Identify which cell holds the provided text, then report its (X, Y) central coordinate. 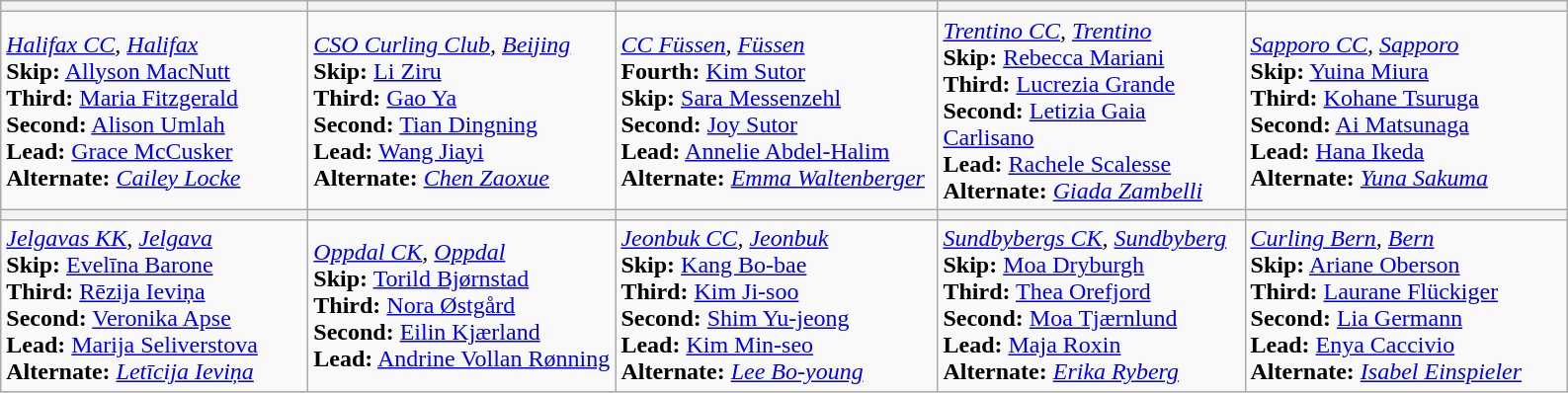
CC Füssen, FüssenFourth: Kim Sutor Skip: Sara Messenzehl Second: Joy Sutor Lead: Annelie Abdel-Halim Alternate: Emma Waltenberger (777, 111)
Sapporo CC, SapporoSkip: Yuina Miura Third: Kohane Tsuruga Second: Ai Matsunaga Lead: Hana Ikeda Alternate: Yuna Sakuma (1406, 111)
Sundbybergs CK, SundbybergSkip: Moa Dryburgh Third: Thea Orefjord Second: Moa Tjærnlund Lead: Maja Roxin Alternate: Erika Ryberg (1091, 306)
Jeonbuk CC, JeonbukSkip: Kang Bo-bae Third: Kim Ji-soo Second: Shim Yu-jeong Lead: Kim Min-seo Alternate: Lee Bo-young (777, 306)
Halifax CC, HalifaxSkip: Allyson MacNutt Third: Maria Fitzgerald Second: Alison Umlah Lead: Grace McCusker Alternate: Cailey Locke (154, 111)
Jelgavas KK, JelgavaSkip: Evelīna Barone Third: Rēzija Ieviņa Second: Veronika Apse Lead: Marija Seliverstova Alternate: Letīcija Ieviņa (154, 306)
Trentino CC, TrentinoSkip: Rebecca Mariani Third: Lucrezia Grande Second: Letizia Gaia Carlisano Lead: Rachele Scalesse Alternate: Giada Zambelli (1091, 111)
Curling Bern, BernSkip: Ariane Oberson Third: Laurane Flückiger Second: Lia Germann Lead: Enya Caccivio Alternate: Isabel Einspieler (1406, 306)
Oppdal CK, OppdalSkip: Torild Bjørnstad Third: Nora Østgård Second: Eilin Kjærland Lead: Andrine Vollan Rønning (462, 306)
CSO Curling Club, BeijingSkip: Li Ziru Third: Gao Ya Second: Tian Dingning Lead: Wang Jiayi Alternate: Chen Zaoxue (462, 111)
